Provide the (x, y) coordinate of the cell's center where the given text is located.  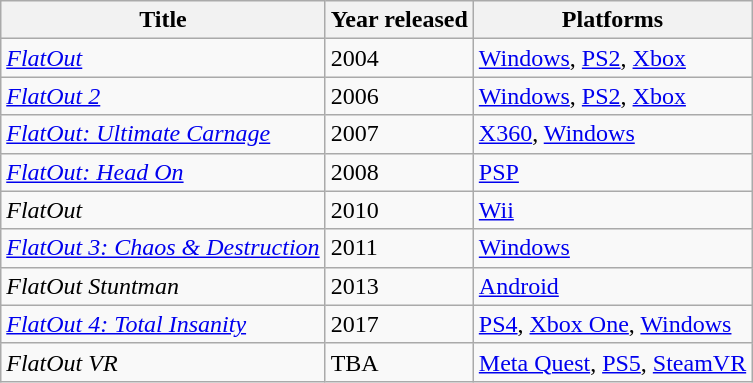
X360, Windows (612, 134)
2010 (399, 210)
FlatOut 3: Chaos & Destruction (163, 248)
FlatOut: Ultimate Carnage (163, 134)
PSP (612, 172)
2011 (399, 248)
FlatOut Stuntman (163, 286)
2007 (399, 134)
2013 (399, 286)
TBA (399, 362)
Wii (612, 210)
2017 (399, 324)
Title (163, 20)
FlatOut 2 (163, 96)
2008 (399, 172)
Meta Quest, PS5, SteamVR (612, 362)
2004 (399, 58)
FlatOut 4: Total Insanity (163, 324)
Windows (612, 248)
FlatOut: Head On (163, 172)
Platforms (612, 20)
Year released (399, 20)
PS4, Xbox One, Windows (612, 324)
FlatOut VR (163, 362)
2006 (399, 96)
Android (612, 286)
